Capture the cell that displays the provided text and extract its (X, Y) central coordinate. 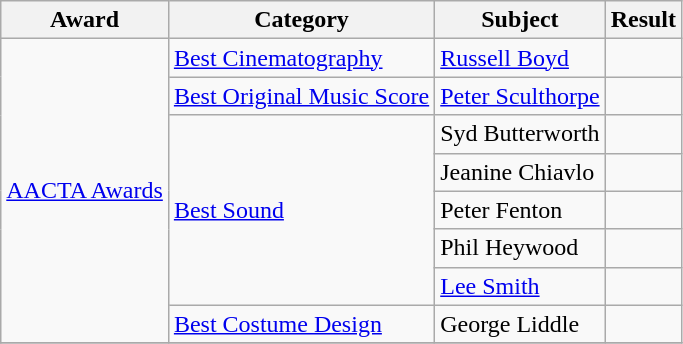
Best Sound (301, 210)
Syd Butterworth (520, 134)
Category (301, 20)
George Liddle (520, 324)
Subject (520, 20)
Russell Boyd (520, 58)
Lee Smith (520, 286)
AACTA Awards (85, 191)
Best Cinematography (301, 58)
Result (643, 20)
Best Original Music Score (301, 96)
Award (85, 20)
Peter Fenton (520, 210)
Jeanine Chiavlo (520, 172)
Phil Heywood (520, 248)
Peter Sculthorpe (520, 96)
Best Costume Design (301, 324)
